Search for the cell housing the specified text and yield its [X, Y] center coordinate. 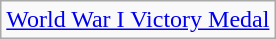
World War I Victory Medal [138, 20]
